Capture the cell that displays the provided text and extract its (X, Y) central coordinate. 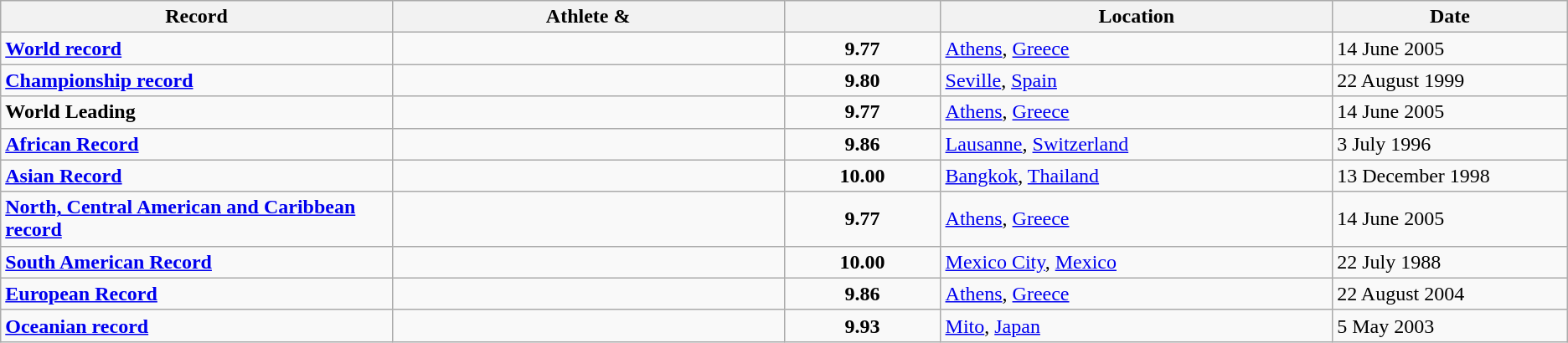
Mexico City, Mexico (1137, 262)
Date (1451, 17)
Oceanian record (197, 325)
World record (197, 49)
22 July 1988 (1451, 262)
22 August 2004 (1451, 294)
Lausanne, Switzerland (1137, 144)
5 May 2003 (1451, 325)
Location (1137, 17)
3 July 1996 (1451, 144)
Asian Record (197, 176)
Seville, Spain (1137, 80)
European Record (197, 294)
22 August 1999 (1451, 80)
African Record (197, 144)
9.80 (863, 80)
Athlete & (588, 17)
13 December 1998 (1451, 176)
Championship record (197, 80)
9.93 (863, 325)
South American Record (197, 262)
World Leading (197, 112)
Record (197, 17)
Mito, Japan (1137, 325)
North, Central American and Caribbean record (197, 219)
Bangkok, Thailand (1137, 176)
